Search for the cell housing the specified text and yield its [x, y] center coordinate. 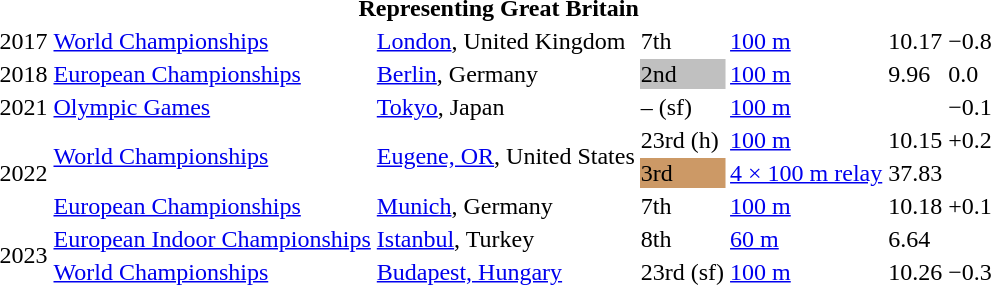
23rd (h) [682, 140]
6.64 [916, 239]
London, United Kingdom [506, 41]
2nd [682, 74]
Tokyo, Japan [506, 107]
37.83 [916, 173]
– (sf) [682, 107]
8th [682, 239]
3rd [682, 173]
Olympic Games [212, 107]
Berlin, Germany [506, 74]
9.96 [916, 74]
Istanbul, Turkey [506, 239]
Munich, Germany [506, 206]
10.15 [916, 140]
European Indoor Championships [212, 239]
10.17 [916, 41]
Eugene, OR, United States [506, 156]
60 m [806, 239]
10.18 [916, 206]
4 × 100 m relay [806, 173]
